Provide the (x, y) coordinate of the cell's center where the given text is located.  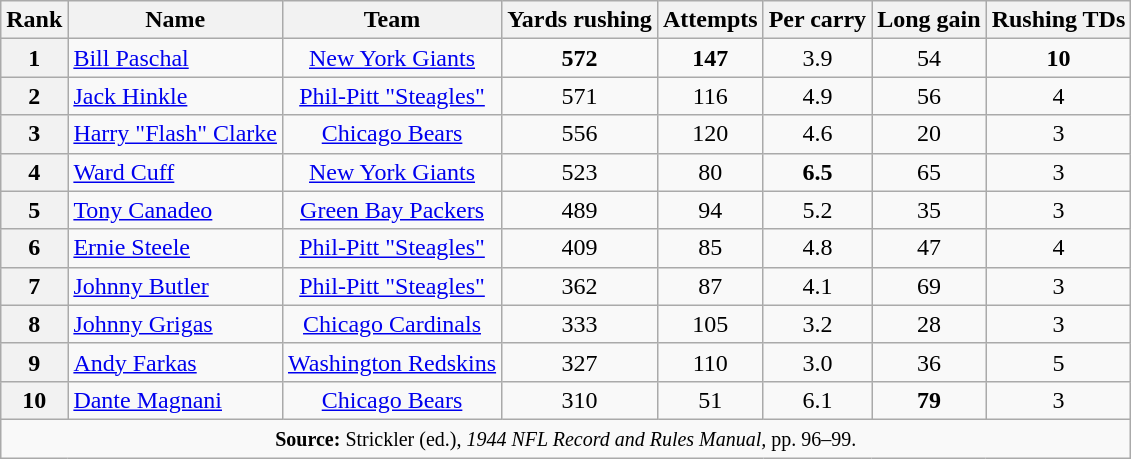
47 (929, 248)
20 (929, 134)
Andy Farkas (176, 362)
556 (580, 134)
120 (710, 134)
489 (580, 210)
4.9 (818, 96)
147 (710, 58)
7 (34, 286)
Ward Cuff (176, 172)
Yards rushing (580, 20)
Green Bay Packers (392, 210)
28 (929, 324)
Johnny Grigas (176, 324)
56 (929, 96)
Johnny Butler (176, 286)
310 (580, 400)
Dante Magnani (176, 400)
Jack Hinkle (176, 96)
Rushing TDs (1058, 20)
36 (929, 362)
35 (929, 210)
9 (34, 362)
54 (929, 58)
327 (580, 362)
6 (34, 248)
Bill Paschal (176, 58)
Harry "Flash" Clarke (176, 134)
4.1 (818, 286)
4.8 (818, 248)
571 (580, 96)
Name (176, 20)
Ernie Steele (176, 248)
80 (710, 172)
8 (34, 324)
4.6 (818, 134)
Chicago Cardinals (392, 324)
79 (929, 400)
110 (710, 362)
6.1 (818, 400)
1 (34, 58)
69 (929, 286)
5.2 (818, 210)
85 (710, 248)
2 (34, 96)
3.2 (818, 324)
6.5 (818, 172)
105 (710, 324)
Washington Redskins (392, 362)
572 (580, 58)
409 (580, 248)
Attempts (710, 20)
51 (710, 400)
Team (392, 20)
362 (580, 286)
3.0 (818, 362)
116 (710, 96)
333 (580, 324)
Source: Strickler (ed.), 1944 NFL Record and Rules Manual, pp. 96–99. (566, 438)
3.9 (818, 58)
Per carry (818, 20)
Long gain (929, 20)
Tony Canadeo (176, 210)
523 (580, 172)
94 (710, 210)
65 (929, 172)
Rank (34, 20)
87 (710, 286)
